Return the [x, y] coordinate for the center point of the cell that contains the specified text.  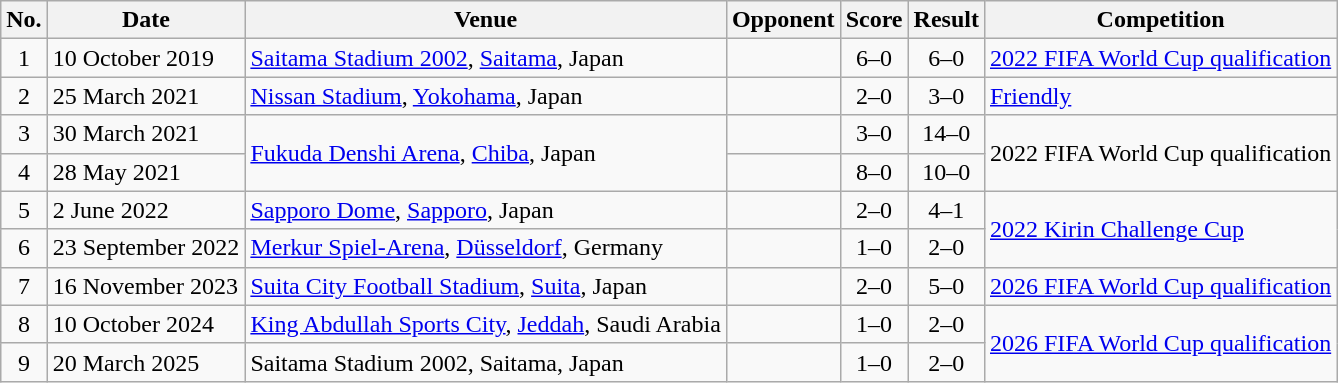
Suita City Football Stadium, Suita, Japan [486, 286]
2 [24, 96]
20 March 2025 [146, 362]
30 March 2021 [146, 134]
5 [24, 210]
2 June 2022 [146, 210]
25 March 2021 [146, 96]
Date [146, 20]
14–0 [946, 134]
Sapporo Dome, Sapporo, Japan [486, 210]
9 [24, 362]
Competition [1160, 20]
1 [24, 58]
28 May 2021 [146, 172]
2022 Kirin Challenge Cup [1160, 229]
8–0 [874, 172]
King Abdullah Sports City, Jeddah, Saudi Arabia [486, 324]
Fukuda Denshi Arena, Chiba, Japan [486, 153]
7 [24, 286]
10–0 [946, 172]
23 September 2022 [146, 248]
Venue [486, 20]
5–0 [946, 286]
8 [24, 324]
16 November 2023 [146, 286]
Merkur Spiel-Arena, Düsseldorf, Germany [486, 248]
4 [24, 172]
No. [24, 20]
Friendly [1160, 96]
10 October 2019 [146, 58]
Nissan Stadium, Yokohama, Japan [486, 96]
3 [24, 134]
Score [874, 20]
4–1 [946, 210]
6 [24, 248]
10 October 2024 [146, 324]
Result [946, 20]
Opponent [783, 20]
